From the cell containing the given text, extract its center point as (x, y) coordinate. 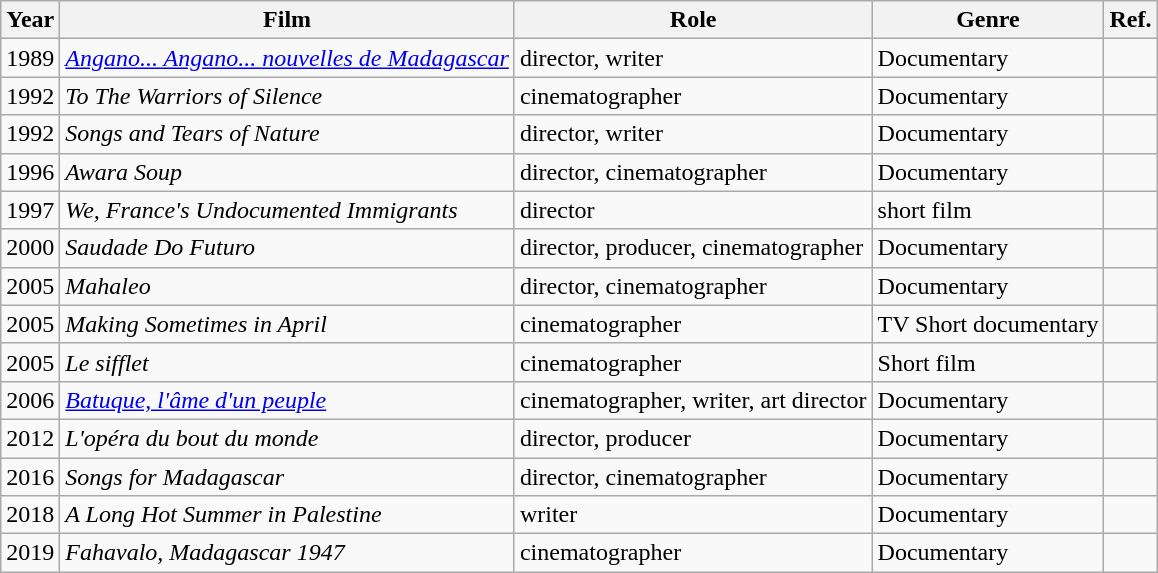
Role (693, 20)
Short film (988, 362)
TV Short documentary (988, 324)
Genre (988, 20)
Fahavalo, Madagascar 1947 (288, 553)
Angano... Angano... nouvelles de Madagascar (288, 58)
2018 (30, 515)
Le sifflet (288, 362)
writer (693, 515)
director, producer (693, 438)
2000 (30, 248)
2019 (30, 553)
Mahaleo (288, 286)
1989 (30, 58)
1996 (30, 172)
A Long Hot Summer in Palestine (288, 515)
cinematographer, writer, art director (693, 400)
2012 (30, 438)
Songs for Madagascar (288, 477)
Saudade Do Futuro (288, 248)
Year (30, 20)
director, producer, cinematographer (693, 248)
Awara Soup (288, 172)
short film (988, 210)
Batuque, l'âme d'un peuple (288, 400)
Film (288, 20)
Making Sometimes in April (288, 324)
L'opéra du bout du monde (288, 438)
We, France's Undocumented Immigrants (288, 210)
2006 (30, 400)
Songs and Tears of Nature (288, 134)
1997 (30, 210)
To The Warriors of Silence (288, 96)
Ref. (1130, 20)
director (693, 210)
2016 (30, 477)
